Output the [X, Y] coordinate of the center of the cell containing the given text.  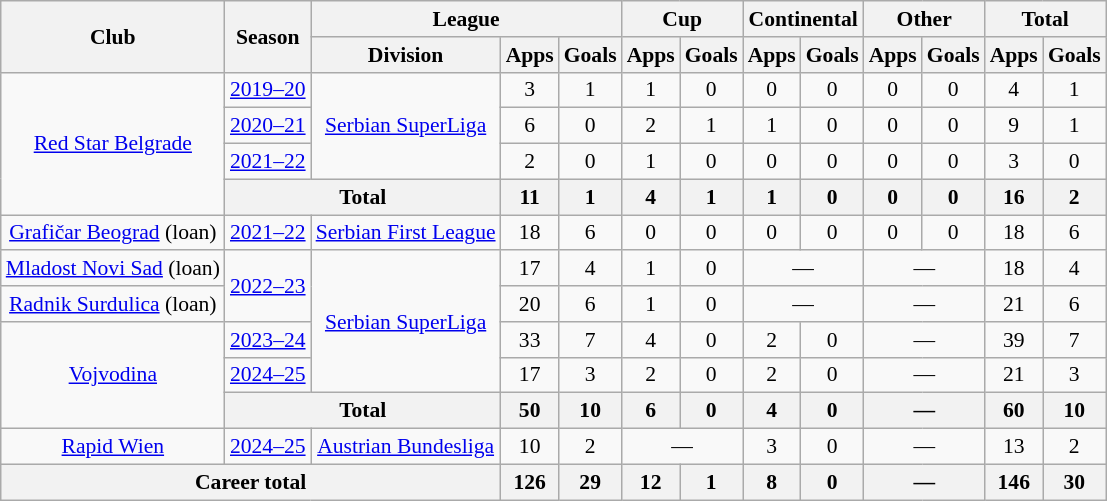
Cup [682, 19]
Continental [804, 19]
146 [1014, 482]
Vojvodina [113, 376]
Club [113, 36]
Season [268, 36]
2020–21 [268, 126]
20 [530, 304]
30 [1074, 482]
2023–24 [268, 340]
11 [530, 197]
Other [924, 19]
2019–20 [268, 90]
Red Star Belgrade [113, 143]
Serbian First League [406, 233]
Rapid Wien [113, 447]
126 [530, 482]
2022–23 [268, 286]
Career total [251, 482]
Division [406, 55]
Austrian Bundesliga [406, 447]
Mladost Novi Sad (loan) [113, 269]
16 [1014, 197]
60 [1014, 411]
29 [590, 482]
50 [530, 411]
39 [1014, 340]
League [466, 19]
8 [772, 482]
9 [1014, 126]
33 [530, 340]
Radnik Surdulica (loan) [113, 304]
12 [651, 482]
13 [1014, 447]
Grafičar Beograd (loan) [113, 233]
